Provide the [X, Y] coordinate of the cell's center where the given text is located.  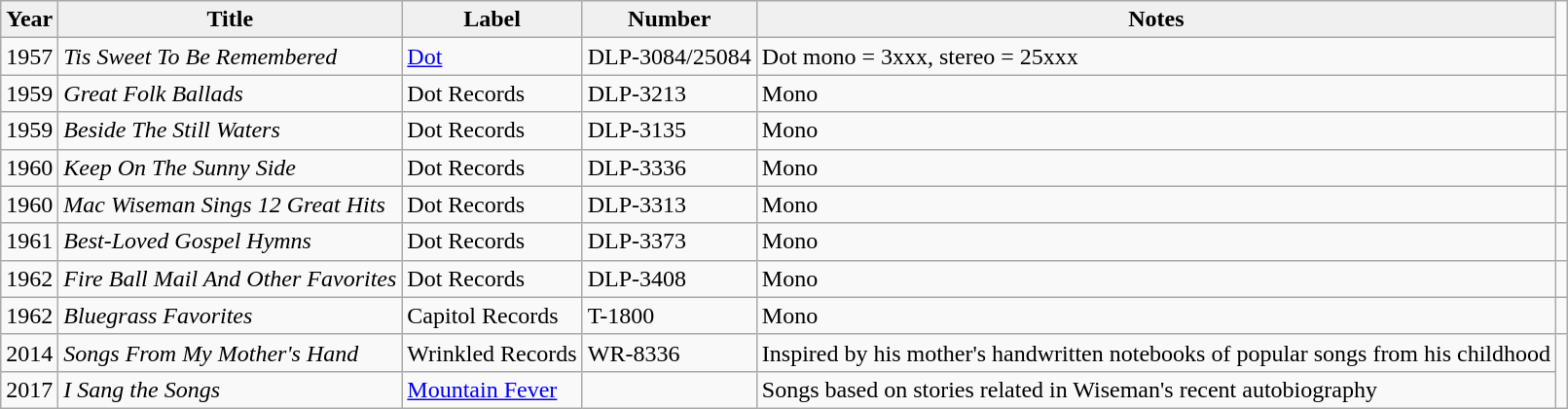
DLP-3336 [670, 167]
DLP-3135 [670, 130]
Best-Loved Gospel Hymns [230, 242]
Bluegrass Favorites [230, 316]
Notes [1156, 19]
Great Folk Ballads [230, 93]
Inspired by his mother's handwritten notebooks of popular songs from his childhood [1156, 353]
I Sang the Songs [230, 390]
Fire Ball Mail And Other Favorites [230, 279]
Keep On The Sunny Side [230, 167]
Dot [492, 56]
Songs From My Mother's Hand [230, 353]
Mountain Fever [492, 390]
Songs based on stories related in Wiseman's recent autobiography [1156, 390]
Year [29, 19]
Label [492, 19]
DLP-3213 [670, 93]
2014 [29, 353]
DLP-3373 [670, 242]
Title [230, 19]
DLP-3408 [670, 279]
Capitol Records [492, 316]
WR-8336 [670, 353]
1961 [29, 242]
Tis Sweet To Be Remembered [230, 56]
1957 [29, 56]
Number [670, 19]
DLP-3084/25084 [670, 56]
Wrinkled Records [492, 353]
Dot mono = 3xxx, stereo = 25xxx [1156, 56]
Mac Wiseman Sings 12 Great Hits [230, 204]
DLP-3313 [670, 204]
2017 [29, 390]
Beside The Still Waters [230, 130]
T-1800 [670, 316]
